Return the [x, y] coordinate for the center point of the cell that contains the specified text.  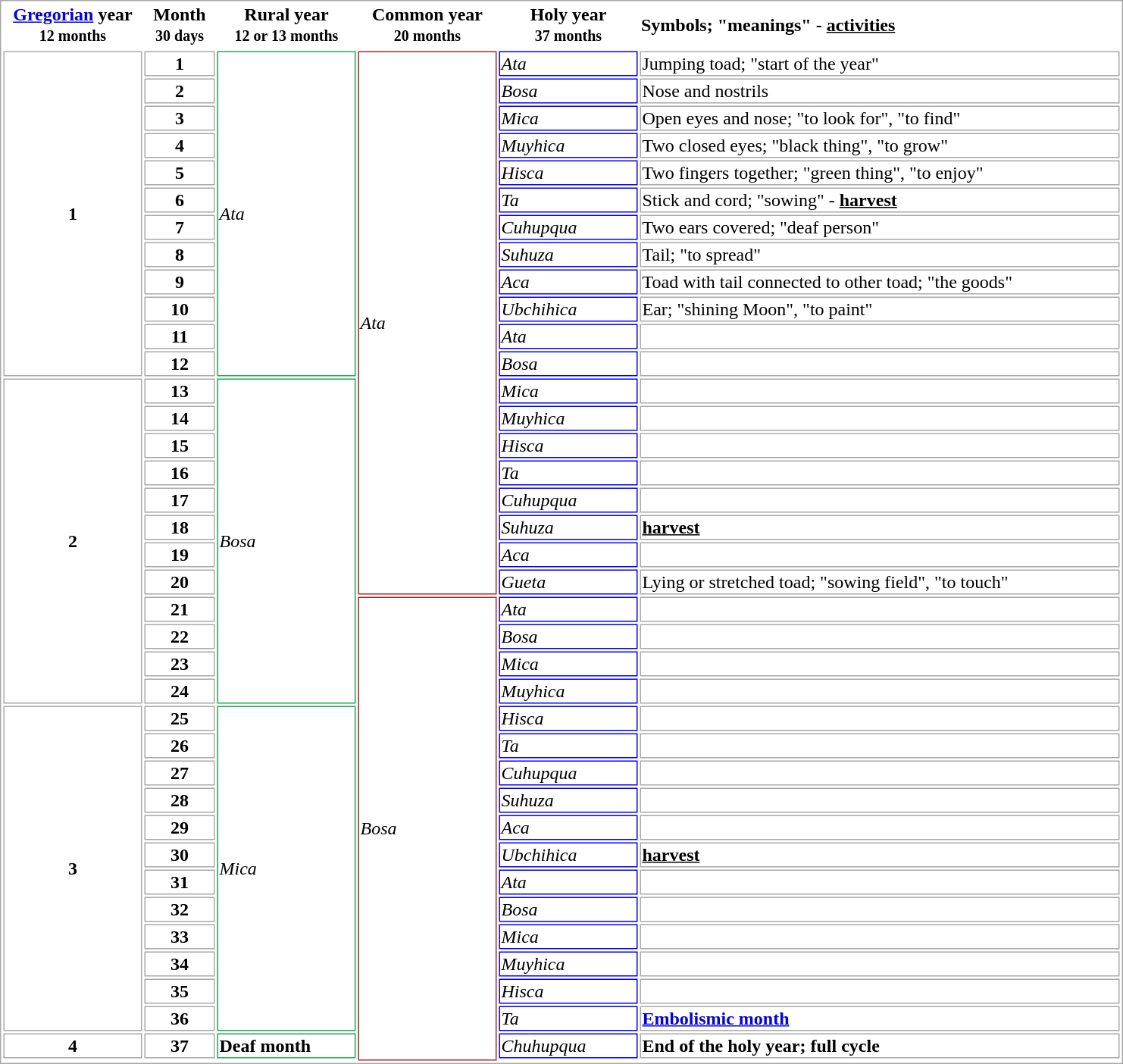
21 [179, 609]
8 [179, 255]
Common year20 months [427, 24]
5 [179, 173]
24 [179, 691]
Nose and nostrils [879, 91]
11 [179, 336]
Symbols; "meanings" - activities [879, 24]
Gregorian year12 months [73, 24]
31 [179, 882]
7 [179, 227]
Tail; "to spread" [879, 255]
10 [179, 309]
30 [179, 855]
Jumping toad; "start of the year" [879, 64]
Gueta [568, 582]
14 [179, 418]
23 [179, 664]
Month30 days [179, 24]
29 [179, 828]
Two closed eyes; "black thing", "to grow" [879, 146]
9 [179, 282]
15 [179, 446]
17 [179, 500]
6 [179, 200]
16 [179, 473]
13 [179, 391]
Deaf month [286, 1046]
26 [179, 746]
End of the holy year; full cycle [879, 1046]
22 [179, 637]
37 [179, 1046]
Rural year12 or 13 months [286, 24]
Ear; "shining Moon", "to paint" [879, 309]
35 [179, 991]
19 [179, 555]
Chuhupqua [568, 1046]
18 [179, 527]
Toad with tail connected to other toad; "the goods" [879, 282]
34 [179, 964]
27 [179, 773]
Lying or stretched toad; "sowing field", "to touch" [879, 582]
28 [179, 800]
20 [179, 582]
Open eyes and nose; "to look for", "to find" [879, 118]
Two ears covered; "deaf person" [879, 227]
32 [179, 909]
33 [179, 937]
Two fingers together; "green thing", "to enjoy" [879, 173]
Holy year37 months [568, 24]
36 [179, 1019]
Embolismic month [879, 1019]
12 [179, 364]
Stick and cord; "sowing" - harvest [879, 200]
25 [179, 718]
